Detect which cell encompasses the target text, then output its (X, Y) center coordinate. 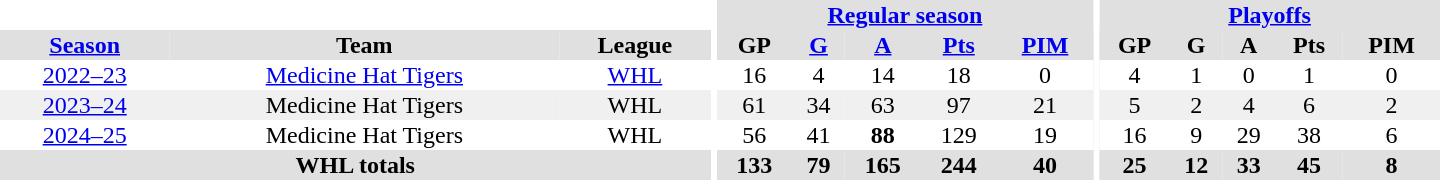
Playoffs (1270, 15)
61 (754, 105)
97 (959, 105)
33 (1248, 165)
244 (959, 165)
2024–25 (84, 135)
21 (1046, 105)
40 (1046, 165)
League (634, 45)
56 (754, 135)
45 (1309, 165)
79 (818, 165)
133 (754, 165)
2023–24 (84, 105)
88 (883, 135)
165 (883, 165)
38 (1309, 135)
41 (818, 135)
12 (1196, 165)
5 (1134, 105)
WHL totals (356, 165)
63 (883, 105)
Season (84, 45)
2022–23 (84, 75)
18 (959, 75)
14 (883, 75)
8 (1392, 165)
29 (1248, 135)
Team (364, 45)
9 (1196, 135)
129 (959, 135)
Regular season (904, 15)
25 (1134, 165)
34 (818, 105)
19 (1046, 135)
